Scan for the cell matching the given text and deliver its [X, Y] coordinate at center. 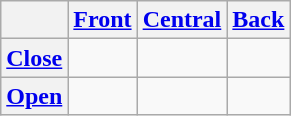
Open [34, 96]
Central [182, 20]
Front [102, 20]
Close [34, 58]
Back [258, 20]
